Return [X, Y] of the center of cell containing provided text 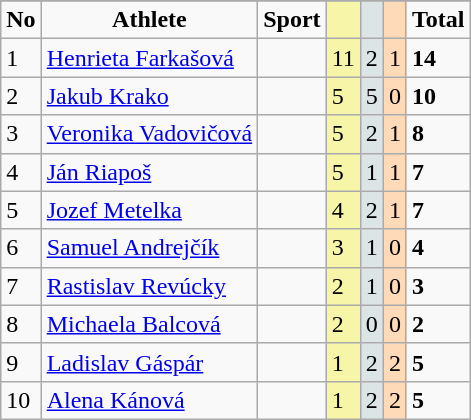
Ján Riapoš [150, 172]
14 [438, 58]
Total [438, 20]
9 [21, 362]
Michaela Balcová [150, 324]
Rastislav Revúcky [150, 286]
Samuel Andrejčík [150, 248]
Henrieta Farkašová [150, 58]
Jakub Krako [150, 96]
6 [21, 248]
Jozef Metelka [150, 210]
Sport [292, 20]
Athlete [150, 20]
Ladislav Gáspár [150, 362]
Alena Kánová [150, 400]
Veronika Vadovičová [150, 134]
11 [343, 58]
No [21, 20]
